Output the (X, Y) coordinate of the center of the cell containing the given text.  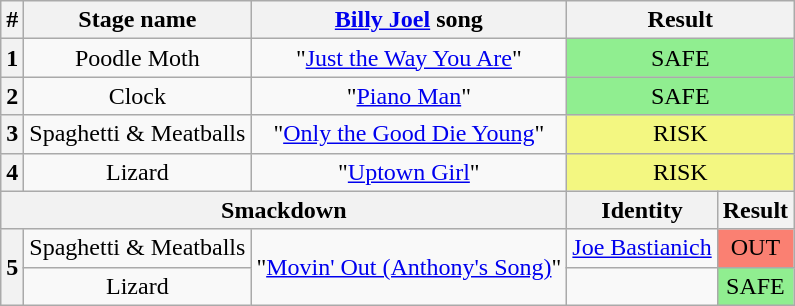
Stage name (138, 20)
1 (12, 58)
Smackdown (284, 210)
"Movin' Out (Anthony's Song)" (409, 267)
# (12, 20)
2 (12, 96)
"Only the Good Die Young" (409, 134)
Clock (138, 96)
"Piano Man" (409, 96)
3 (12, 134)
Poodle Moth (138, 58)
Billy Joel song (409, 20)
5 (12, 267)
"Uptown Girl" (409, 172)
"Just the Way You Are" (409, 58)
OUT (755, 248)
Identity (642, 210)
Joe Bastianich (642, 248)
4 (12, 172)
